Output the (x, y) coordinate of the center of the cell containing the given text.  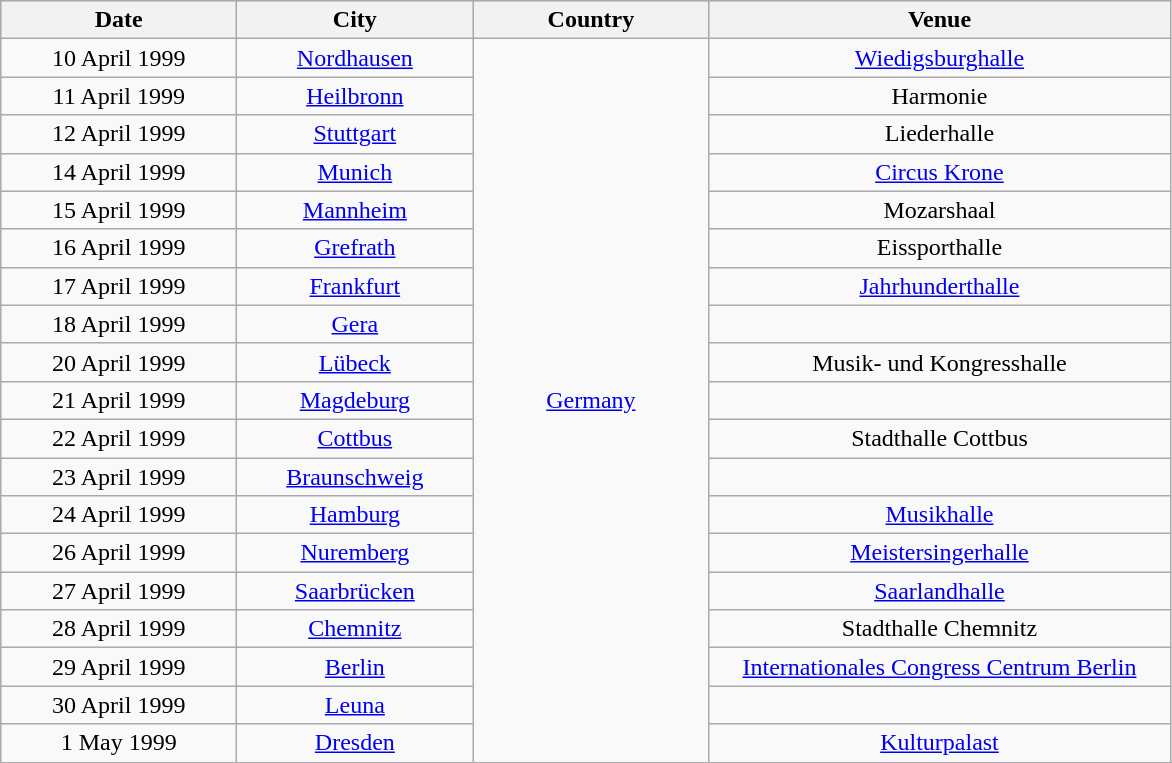
Berlin (355, 667)
Mannheim (355, 210)
11 April 1999 (119, 96)
Stadthalle Cottbus (940, 438)
26 April 1999 (119, 553)
21 April 1999 (119, 400)
27 April 1999 (119, 591)
Saarlandhalle (940, 591)
City (355, 20)
Harmonie (940, 96)
Chemnitz (355, 629)
Braunschweig (355, 477)
Venue (940, 20)
Internationales Congress Centrum Berlin (940, 667)
Frankfurt (355, 286)
Eissporthalle (940, 248)
Jahrhunderthalle (940, 286)
Nordhausen (355, 58)
24 April 1999 (119, 515)
Cottbus (355, 438)
Liederhalle (940, 134)
22 April 1999 (119, 438)
17 April 1999 (119, 286)
Country (591, 20)
20 April 1999 (119, 362)
Dresden (355, 743)
Munich (355, 172)
Wiedigsburghalle (940, 58)
Leuna (355, 705)
Mozarshaal (940, 210)
Meistersingerhalle (940, 553)
30 April 1999 (119, 705)
14 April 1999 (119, 172)
16 April 1999 (119, 248)
15 April 1999 (119, 210)
Circus Krone (940, 172)
Magdeburg (355, 400)
Saarbrücken (355, 591)
23 April 1999 (119, 477)
Germany (591, 400)
28 April 1999 (119, 629)
Hamburg (355, 515)
Kulturpalast (940, 743)
18 April 1999 (119, 324)
12 April 1999 (119, 134)
Musikhalle (940, 515)
Stuttgart (355, 134)
Lübeck (355, 362)
29 April 1999 (119, 667)
Heilbronn (355, 96)
Stadthalle Chemnitz (940, 629)
10 April 1999 (119, 58)
Grefrath (355, 248)
Musik- und Kongresshalle (940, 362)
Gera (355, 324)
Date (119, 20)
Nuremberg (355, 553)
1 May 1999 (119, 743)
